Locate the cell with the specified text and output its (x, y) center coordinate. 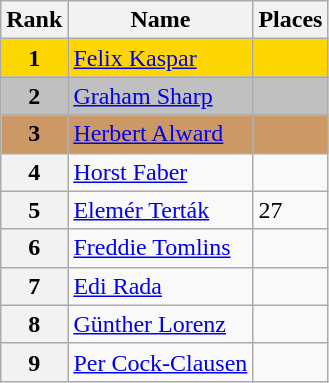
1 (34, 58)
5 (34, 210)
Graham Sharp (160, 96)
Edi Rada (160, 286)
Places (290, 20)
3 (34, 134)
27 (290, 210)
9 (34, 362)
Herbert Alward (160, 134)
Elemér Terták (160, 210)
2 (34, 96)
6 (34, 248)
Per Cock-Clausen (160, 362)
Horst Faber (160, 172)
4 (34, 172)
Felix Kaspar (160, 58)
8 (34, 324)
Rank (34, 20)
Günther Lorenz (160, 324)
7 (34, 286)
Freddie Tomlins (160, 248)
Name (160, 20)
